Return the [x, y] coordinate for the center point of the cell that contains the specified text.  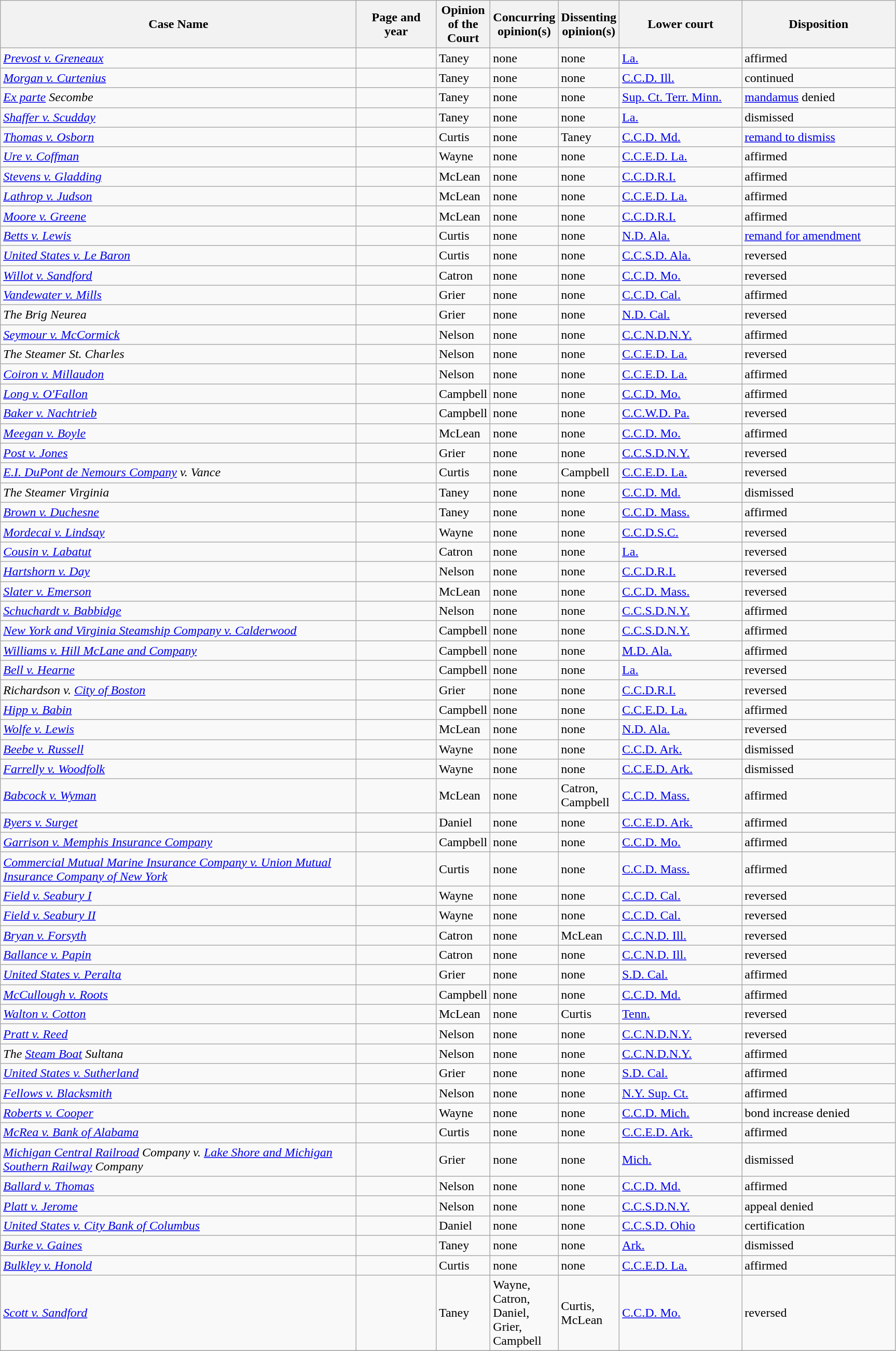
C.C.S.D. Ohio [681, 1225]
Hipp v. Babin [178, 710]
C.C.D.S.C. [681, 532]
McCullough v. Roots [178, 995]
Cousin v. Labatut [178, 552]
N.D. Cal. [681, 315]
Post v. Jones [178, 453]
Commercial Mutual Marine Insurance Company v. Union Mutual Insurance Company of New York [178, 868]
Michigan Central Railroad Company v. Lake Shore and Michigan Southern Railway Company [178, 1159]
Tenn. [681, 1014]
Coiron v. Millaudon [178, 374]
C.C.D. Mich. [681, 1113]
certification [819, 1225]
N.Y. Sup. Ct. [681, 1093]
Garrison v. Memphis Insurance Company [178, 842]
remand to dismiss [819, 137]
Case Name [178, 24]
Wayne, Catron, Daniel, Grier, Campbell [524, 1313]
Morgan v. Curtenius [178, 78]
bond increase denied [819, 1113]
United States v. City Bank of Columbus [178, 1225]
E.I. DuPont de Nemours Company v. Vance [178, 473]
Dissenting opinion(s) [589, 24]
Meegan v. Boyle [178, 433]
Babcock v. Wyman [178, 796]
Bryan v. Forsyth [178, 935]
Slater v. Emerson [178, 591]
Bell v. Hearne [178, 670]
Mich. [681, 1159]
Lathrop v. Judson [178, 196]
Richardson v. City of Boston [178, 690]
Willot v. Sandford [178, 275]
Vandewater v. Mills [178, 295]
United States v. Le Baron [178, 255]
Schuchardt v. Babbidge [178, 611]
Concurring opinion(s) [524, 24]
Ure v. Coffman [178, 157]
Page and year [396, 24]
McRea v. Bank of Alabama [178, 1133]
Pratt v. Reed [178, 1034]
Scott v. Sandford [178, 1313]
Hartshorn v. Day [178, 571]
Disposition [819, 24]
The Steam Boat Sultana [178, 1054]
Curtis, McLean [589, 1313]
Ballance v. Papin [178, 955]
Ballard v. Thomas [178, 1186]
Ex parte Secombe [178, 98]
mandamus denied [819, 98]
Beebe v. Russell [178, 749]
Shaffer v. Scudday [178, 117]
Long v. O'Fallon [178, 394]
Seymour v. McCormick [178, 335]
Prevost v. Greneaux [178, 58]
The Steamer Virginia [178, 492]
Brown v. Duchesne [178, 512]
Stevens v. Gladding [178, 176]
Field v. Seabury II [178, 915]
Catron, Campbell [589, 796]
Baker v. Nachtrieb [178, 413]
Byers v. Surget [178, 822]
Opinion of the Court [463, 24]
Walton v. Cotton [178, 1014]
Field v. Seabury I [178, 895]
Ark. [681, 1245]
Roberts v. Cooper [178, 1113]
Sup. Ct. Terr. Minn. [681, 98]
Williams v. Hill McLane and Company [178, 651]
C.C.D. Ark. [681, 749]
C.C.S.D. Ala. [681, 255]
continued [819, 78]
appeal denied [819, 1206]
Betts v. Lewis [178, 236]
C.C.W.D. Pa. [681, 413]
Moore v. Greene [178, 216]
Thomas v. Osborn [178, 137]
The Brig Neurea [178, 315]
The Steamer St. Charles [178, 354]
Platt v. Jerome [178, 1206]
Farrelly v. Woodfolk [178, 769]
Bulkley v. Honold [178, 1265]
United States v. Sutherland [178, 1073]
M.D. Ala. [681, 651]
New York and Virginia Steamship Company v. Calderwood [178, 631]
C.C.D. Ill. [681, 78]
Mordecai v. Lindsay [178, 532]
Lower court [681, 24]
remand for amendment [819, 236]
Fellows v. Blacksmith [178, 1093]
Wolfe v. Lewis [178, 729]
Burke v. Gaines [178, 1245]
United States v. Peralta [178, 975]
